Return the (X, Y) coordinate for the center point of the cell that contains the specified text.  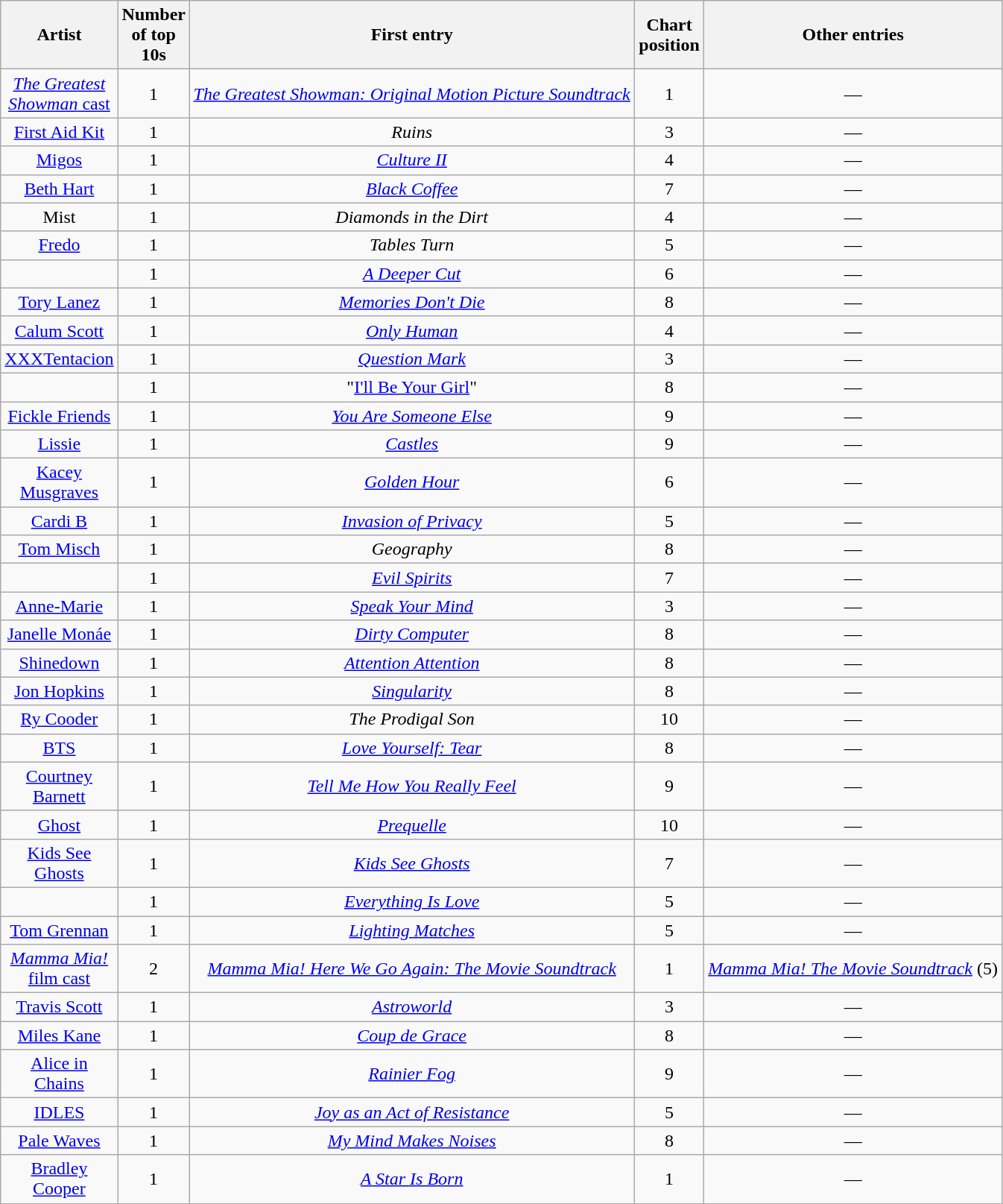
Jon Hopkins (60, 691)
Alice in Chains (60, 1074)
Evil Spirits (411, 578)
Kacey Musgraves (60, 483)
Speak Your Mind (411, 606)
Tables Turn (411, 245)
Mamma Mia! film cast (60, 969)
Black Coffee (411, 189)
Ruins (411, 132)
BTS (60, 748)
Diamonds in the Dirt (411, 217)
Janelle Monáe (60, 634)
Miles Kane (60, 1036)
Only Human (411, 330)
Castles (411, 444)
Invasion of Privacy (411, 521)
XXXTentacion (60, 359)
Lighting Matches (411, 930)
Ry Cooder (60, 719)
Golden Hour (411, 483)
Bradley Cooper (60, 1179)
Astroworld (411, 1007)
Other entries (853, 35)
Everything Is Love (411, 901)
Joy as an Act of Resistance (411, 1112)
The Greatest Showman cast (60, 94)
Tory Lanez (60, 302)
Calum Scott (60, 330)
Tell Me How You Really Feel (411, 786)
Cardi B (60, 521)
2 (154, 969)
Coup de Grace (411, 1036)
IDLES (60, 1112)
Courtney Barnett (60, 786)
First Aid Kit (60, 132)
Fickle Friends (60, 415)
The Prodigal Son (411, 719)
Shinedown (60, 663)
Culture II (411, 160)
Question Mark (411, 359)
Singularity (411, 691)
My Mind Makes Noises (411, 1141)
Mamma Mia! The Movie Soundtrack (5) (853, 969)
Artist (60, 35)
Love Yourself: Tear (411, 748)
Attention Attention (411, 663)
Number of top 10s (154, 35)
Pale Waves (60, 1141)
Dirty Computer (411, 634)
Prequelle (411, 825)
"I'll Be Your Girl" (411, 387)
Ghost (60, 825)
Mist (60, 217)
Anne-Marie (60, 606)
First entry (411, 35)
Mamma Mia! Here We Go Again: The Movie Soundtrack (411, 969)
Tom Misch (60, 549)
A Star Is Born (411, 1179)
Geography (411, 549)
A Deeper Cut (411, 274)
Memories Don't Die (411, 302)
Travis Scott (60, 1007)
Beth Hart (60, 189)
Chart position (669, 35)
Tom Grennan (60, 930)
Lissie (60, 444)
Fredo (60, 245)
You Are Someone Else (411, 415)
Migos (60, 160)
Rainier Fog (411, 1074)
The Greatest Showman: Original Motion Picture Soundtrack (411, 94)
